Capture the cell that displays the provided text and extract its (x, y) central coordinate. 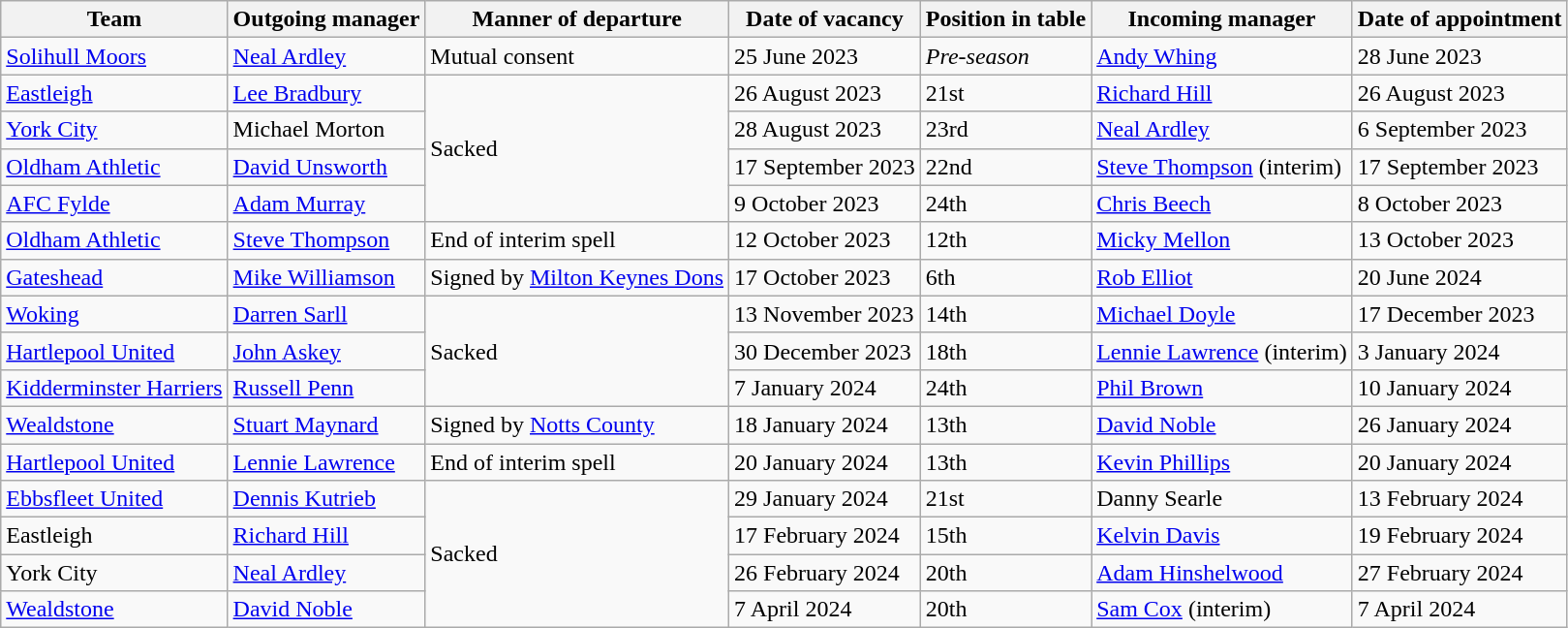
Solihull Moors (114, 56)
27 February 2024 (1460, 573)
AFC Fylde (114, 204)
18th (1005, 351)
Date of appointment (1460, 19)
6 September 2023 (1460, 130)
Andy Whing (1222, 56)
17 October 2023 (825, 277)
Kevin Phillips (1222, 462)
Signed by Notts County (577, 424)
3 January 2024 (1460, 351)
Steve Thompson (interim) (1222, 167)
25 June 2023 (825, 56)
29 January 2024 (825, 499)
Gateshead (114, 277)
Position in table (1005, 19)
Sam Cox (interim) (1222, 610)
20 June 2024 (1460, 277)
Team (114, 19)
Adam Hinshelwood (1222, 573)
10 January 2024 (1460, 388)
13 November 2023 (825, 314)
Darren Sarll (326, 314)
18 January 2024 (825, 424)
Rob Elliot (1222, 277)
6th (1005, 277)
Lennie Lawrence (interim) (1222, 351)
Chris Beech (1222, 204)
Adam Murray (326, 204)
Danny Searle (1222, 499)
Mike Williamson (326, 277)
Ebbsfleet United (114, 499)
12th (1005, 240)
28 June 2023 (1460, 56)
7 January 2024 (825, 388)
9 October 2023 (825, 204)
19 February 2024 (1460, 536)
Lee Bradbury (326, 93)
David Unsworth (326, 167)
Pre-season (1005, 56)
26 January 2024 (1460, 424)
Russell Penn (326, 388)
13 February 2024 (1460, 499)
Steve Thompson (326, 240)
John Askey (326, 351)
17 December 2023 (1460, 314)
Mutual consent (577, 56)
Outgoing manager (326, 19)
Stuart Maynard (326, 424)
Kelvin Davis (1222, 536)
Phil Brown (1222, 388)
Manner of departure (577, 19)
14th (1005, 314)
Incoming manager (1222, 19)
Dennis Kutrieb (326, 499)
8 October 2023 (1460, 204)
Kidderminster Harriers (114, 388)
28 August 2023 (825, 130)
Signed by Milton Keynes Dons (577, 277)
Woking (114, 314)
13 October 2023 (1460, 240)
17 February 2024 (825, 536)
23rd (1005, 130)
Lennie Lawrence (326, 462)
15th (1005, 536)
26 February 2024 (825, 573)
Michael Doyle (1222, 314)
Michael Morton (326, 130)
30 December 2023 (825, 351)
Micky Mellon (1222, 240)
12 October 2023 (825, 240)
22nd (1005, 167)
Date of vacancy (825, 19)
